Output the (x, y) coordinate of the center of the cell containing the given text.  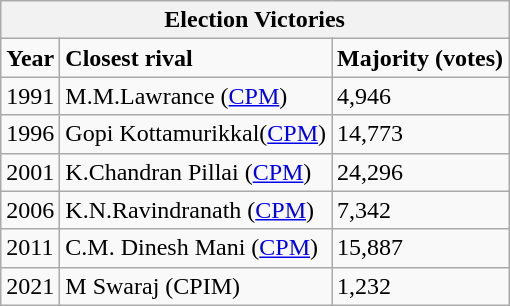
24,296 (420, 172)
M.M.Lawrance (CPM) (196, 96)
Election Victories (255, 20)
Majority (votes) (420, 58)
15,887 (420, 248)
1,232 (420, 286)
2011 (30, 248)
2021 (30, 286)
14,773 (420, 134)
Year (30, 58)
2006 (30, 210)
2001 (30, 172)
C.M. Dinesh Mani (CPM) (196, 248)
K.Chandran Pillai (CPM) (196, 172)
7,342 (420, 210)
M Swaraj (CPIM) (196, 286)
4,946 (420, 96)
Closest rival (196, 58)
1991 (30, 96)
1996 (30, 134)
K.N.Ravindranath (CPM) (196, 210)
Gopi Kottamurikkal(CPM) (196, 134)
